Return (X, Y) of the center of cell containing provided text 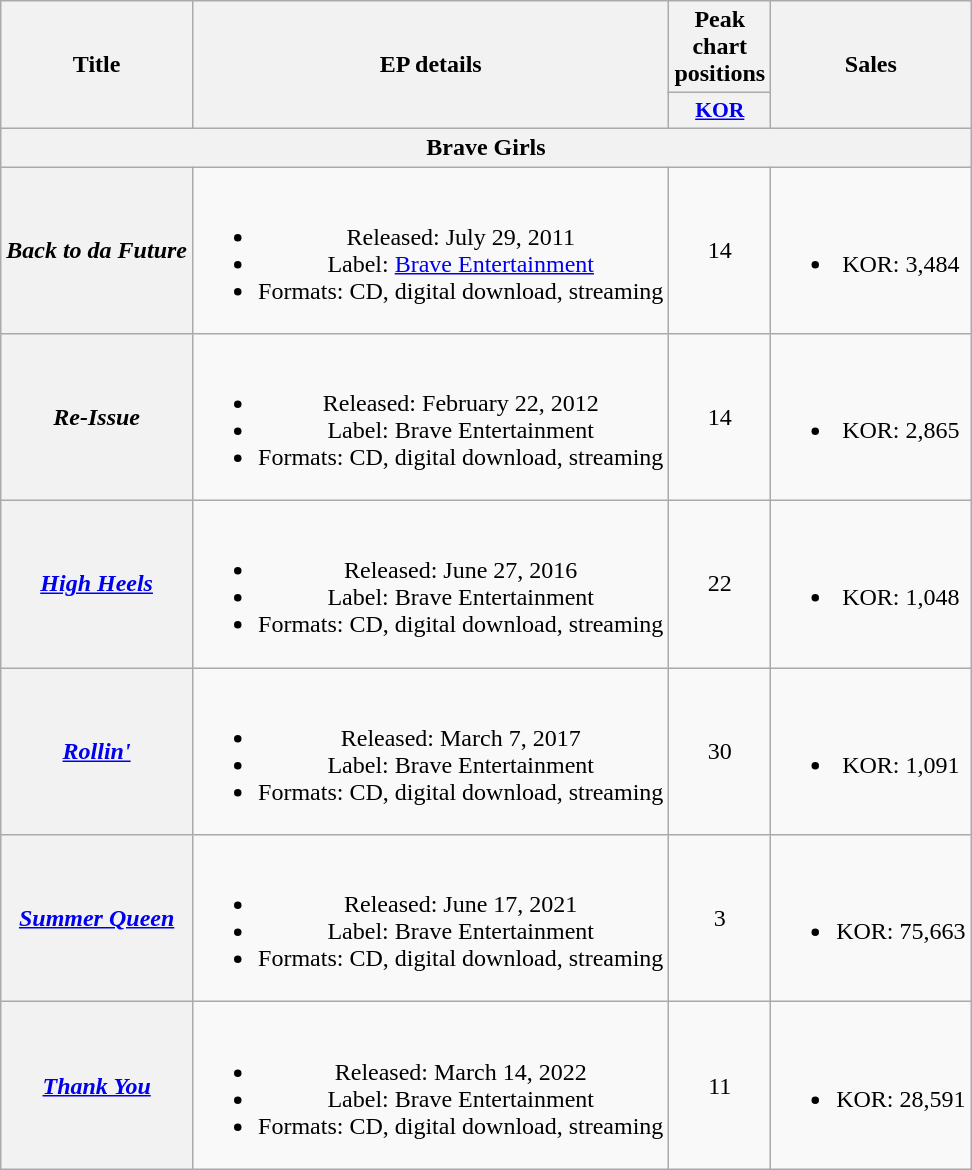
Peak chart positions (720, 47)
Released: July 29, 2011Label: Brave EntertainmentFormats: CD, digital download, streaming (431, 250)
Thank You (97, 1086)
Back to da Future (97, 250)
Released: June 17, 2021Label: Brave EntertainmentFormats: CD, digital download, streaming (431, 918)
11 (720, 1086)
22 (720, 584)
Title (97, 65)
Brave Girls (486, 147)
KOR: 1,091 (871, 752)
Released: February 22, 2012Label: Brave EntertainmentFormats: CD, digital download, streaming (431, 418)
Summer Queen (97, 918)
KOR: 3,484 (871, 250)
KOR: 1,048 (871, 584)
Rollin' (97, 752)
Released: March 7, 2017Label: Brave EntertainmentFormats: CD, digital download, streaming (431, 752)
KOR: 28,591 (871, 1086)
High Heels (97, 584)
30 (720, 752)
KOR (720, 111)
KOR: 75,663 (871, 918)
KOR: 2,865 (871, 418)
Re-Issue (97, 418)
Released: March 14, 2022Label: Brave EntertainmentFormats: CD, digital download, streaming (431, 1086)
EP details (431, 65)
Sales (871, 65)
Released: June 27, 2016Label: Brave EntertainmentFormats: CD, digital download, streaming (431, 584)
3 (720, 918)
